Find where the given text appears and provide that cell's center as [x, y] coordinate. 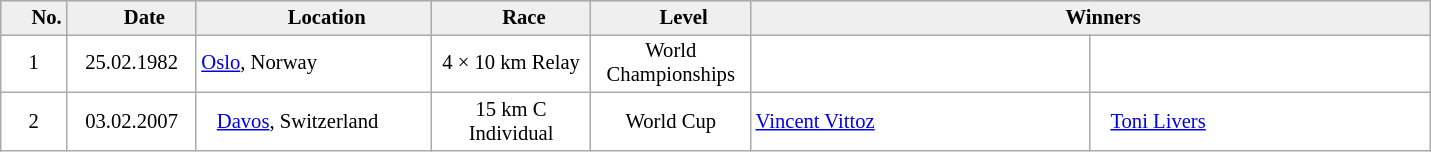
World Cup [671, 121]
1 [34, 63]
World Championships [671, 63]
Davos, Switzerland [314, 121]
2 [34, 121]
Oslo, Norway [314, 63]
Level [671, 17]
03.02.2007 [132, 121]
Toni Livers [1260, 121]
25.02.1982 [132, 63]
Location [314, 17]
Date [132, 17]
Vincent Vittoz [921, 121]
Winners [1091, 17]
No. [34, 17]
4 × 10 km Relay [511, 63]
15 km C Individual [511, 121]
Race [511, 17]
